Output the (X, Y) coordinate of the center of the cell containing the given text.  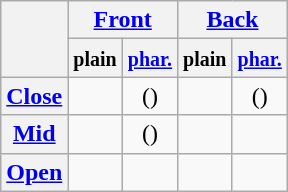
Open (34, 172)
Mid (34, 134)
Front (123, 20)
Close (34, 96)
Back (233, 20)
